Search for the cell housing the specified text and yield its [X, Y] center coordinate. 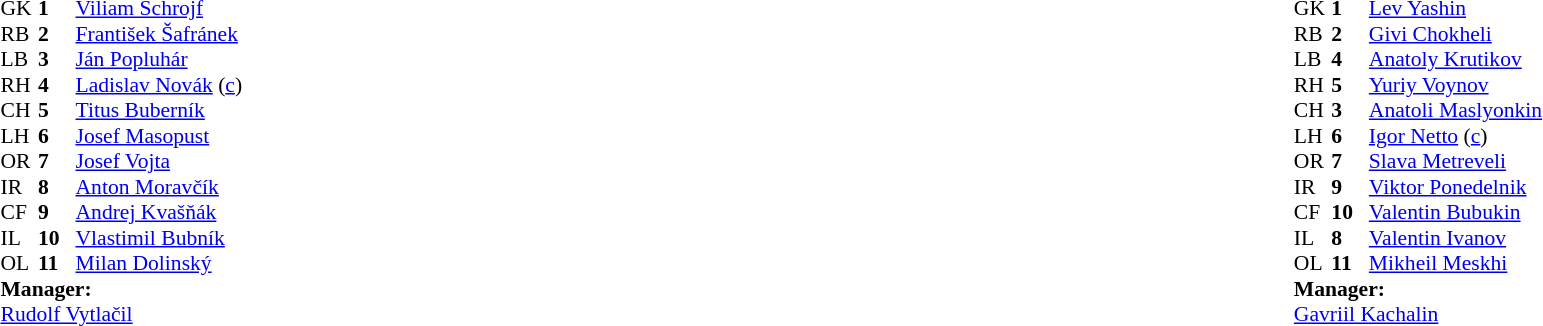
Titus Buberník [160, 111]
Andrej Kvašňák [160, 213]
Valentin Bubukin [1456, 213]
Josef Masopust [160, 136]
Mikheil Meskhi [1456, 263]
František Šafránek [160, 34]
Josef Vojta [160, 161]
Valentin Ivanov [1456, 238]
Yuriy Voynov [1456, 85]
Slava Metreveli [1456, 161]
Ján Popluhár [160, 59]
Ladislav Novák (c) [160, 85]
Vlastimil Bubník [160, 238]
Milan Dolinský [160, 263]
Anatoly Krutikov [1456, 59]
Viktor Ponedelnik [1456, 187]
Givi Chokheli [1456, 34]
Anton Moravčík [160, 187]
Igor Netto (c) [1456, 136]
Anatoli Maslyonkin [1456, 111]
